Locate the cell with the specified text and output its (x, y) center coordinate. 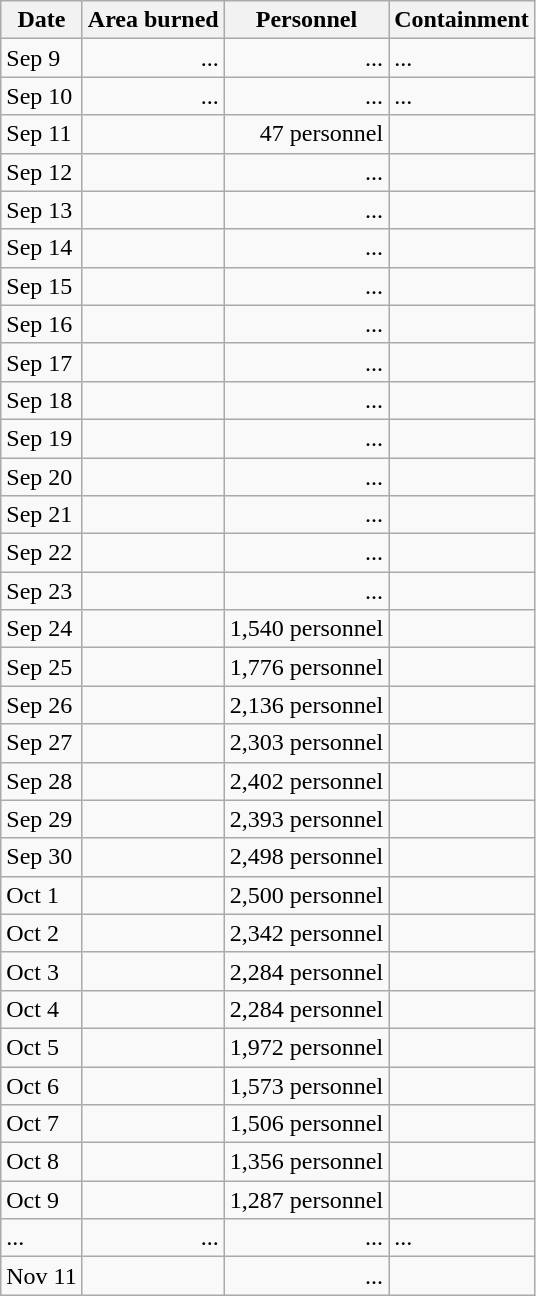
Sep 24 (42, 629)
Sep 29 (42, 819)
Oct 5 (42, 1047)
Date (42, 20)
1,972 personnel (306, 1047)
2,402 personnel (306, 781)
1,287 personnel (306, 1200)
Sep 26 (42, 705)
47 personnel (306, 134)
1,356 personnel (306, 1162)
2,500 personnel (306, 895)
Sep 18 (42, 400)
Sep 9 (42, 58)
1,776 personnel (306, 667)
Oct 1 (42, 895)
2,136 personnel (306, 705)
Sep 22 (42, 553)
2,303 personnel (306, 743)
1,573 personnel (306, 1085)
Sep 27 (42, 743)
Oct 4 (42, 1009)
Sep 13 (42, 210)
2,342 personnel (306, 933)
Sep 10 (42, 96)
Oct 7 (42, 1124)
Sep 14 (42, 248)
Area burned (153, 20)
1,540 personnel (306, 629)
Oct 6 (42, 1085)
Sep 23 (42, 591)
Sep 11 (42, 134)
Sep 17 (42, 362)
Sep 16 (42, 324)
2,393 personnel (306, 819)
Containment (462, 20)
Sep 25 (42, 667)
Oct 8 (42, 1162)
Sep 30 (42, 857)
Sep 12 (42, 172)
Oct 3 (42, 971)
2,498 personnel (306, 857)
Oct 2 (42, 933)
Sep 20 (42, 477)
1,506 personnel (306, 1124)
Sep 15 (42, 286)
Personnel (306, 20)
Oct 9 (42, 1200)
Sep 19 (42, 438)
Sep 28 (42, 781)
Sep 21 (42, 515)
Nov 11 (42, 1276)
